Search for the cell housing the specified text and yield its [x, y] center coordinate. 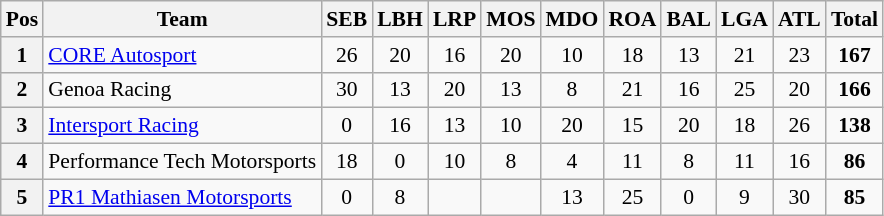
15 [632, 126]
86 [854, 162]
1 [22, 55]
Total [854, 19]
Performance Tech Motorsports [182, 162]
MDO [572, 19]
SEB [346, 19]
3 [22, 126]
Genoa Racing [182, 90]
MOS [510, 19]
BAL [688, 19]
9 [744, 197]
85 [854, 197]
2 [22, 90]
LBH [400, 19]
166 [854, 90]
CORE Autosport [182, 55]
ROA [632, 19]
PR1 Mathiasen Motorsports [182, 197]
Pos [22, 19]
LRP [454, 19]
167 [854, 55]
ATL [800, 19]
Team [182, 19]
5 [22, 197]
LGA [744, 19]
23 [800, 55]
138 [854, 126]
Intersport Racing [182, 126]
